Scan for the cell matching the given text and deliver its [x, y] coordinate at center. 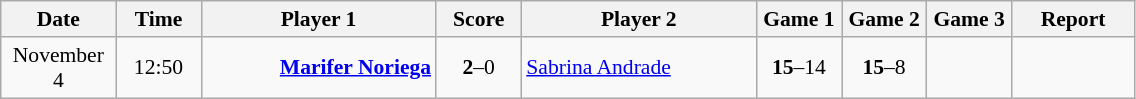
Game 3 [970, 19]
Game 1 [798, 19]
Score [478, 19]
Time [158, 19]
November 4 [58, 68]
Game 2 [884, 19]
2–0 [478, 68]
Report [1074, 19]
Date [58, 19]
15–8 [884, 68]
Player 2 [638, 19]
Sabrina Andrade [638, 68]
Player 1 [318, 19]
15–14 [798, 68]
12:50 [158, 68]
Marifer Noriega [318, 68]
